Search for the cell housing the specified text and yield its [x, y] center coordinate. 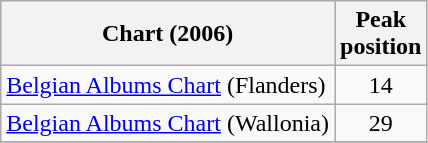
Peakposition [380, 34]
Belgian Albums Chart (Flanders) [168, 85]
Belgian Albums Chart (Wallonia) [168, 123]
Chart (2006) [168, 34]
29 [380, 123]
14 [380, 85]
